Capture the cell that displays the provided text and extract its (X, Y) central coordinate. 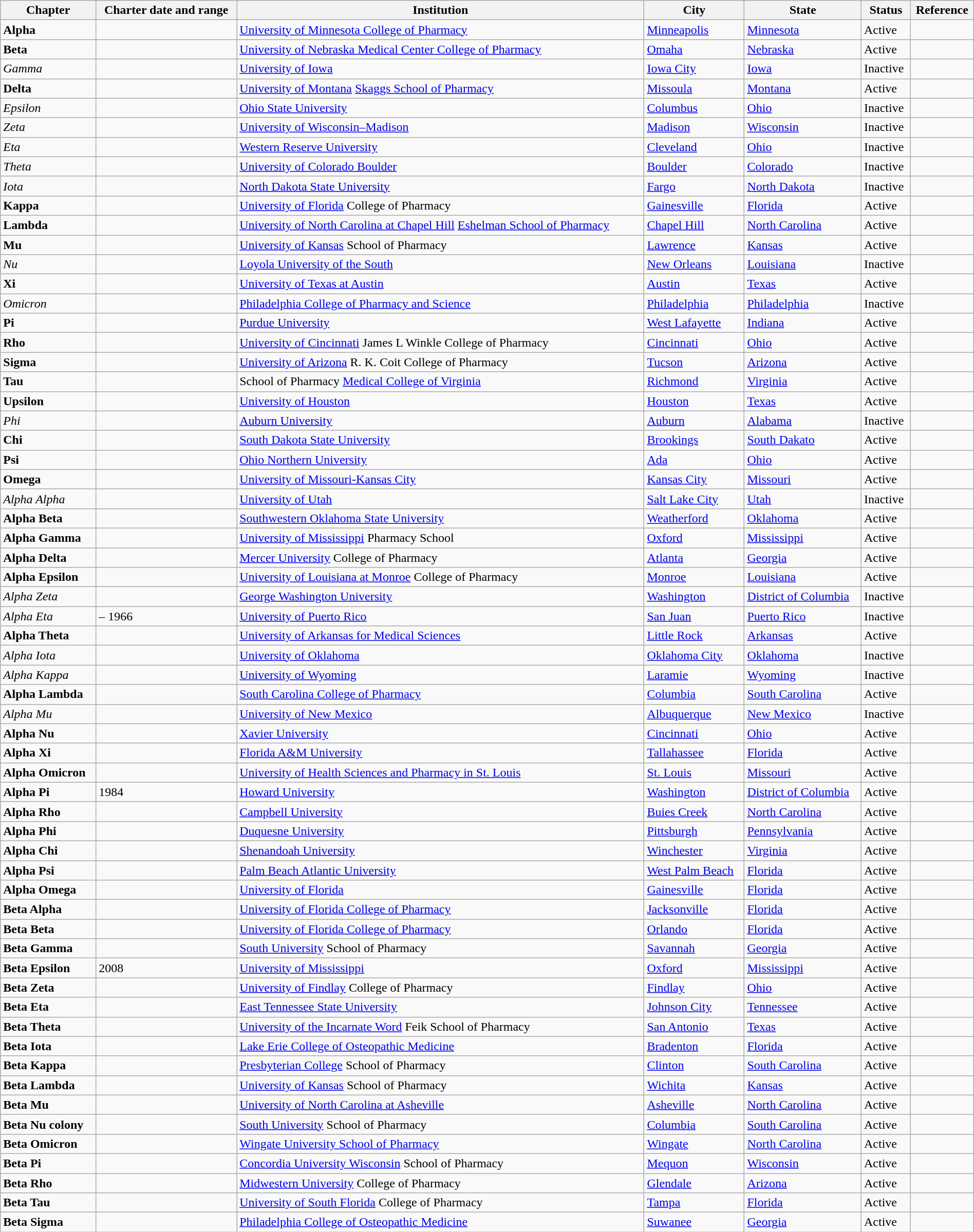
Alpha Beta (48, 518)
Little Rock (695, 636)
Beta Eta (48, 1007)
Nu (48, 264)
Omega (48, 479)
Cleveland (695, 147)
Beta Pi (48, 1163)
Tallahassee (695, 753)
Institution (441, 10)
University of Missouri-Kansas City (441, 479)
Campbell University (441, 811)
Auburn University (441, 421)
Alpha Alpha (48, 499)
Pennsylvania (803, 831)
Alpha Epsilon (48, 577)
Palm Beach Atlantic University (441, 870)
University of Mississippi (441, 968)
Midwestern University College of Pharmacy (441, 1183)
Ohio Northern University (441, 460)
Sigma (48, 362)
Philadelphia College of Osteopathic Medicine (441, 1222)
Houston (695, 401)
Beta Theta (48, 1027)
Alpha Eta (48, 616)
University of Houston (441, 401)
Alpha Mu (48, 714)
Lawrence (695, 245)
Kansas City (695, 479)
Columbus (695, 108)
Florida A&M University (441, 753)
Nebraska (803, 49)
Alpha Psi (48, 870)
Alpha Omega (48, 890)
Alpha Gamma (48, 538)
University of North Carolina at Asheville (441, 1105)
Alpha Pi (48, 792)
Alabama (803, 421)
Beta Nu colony (48, 1124)
Status (886, 10)
University of Montana Skaggs School of Pharmacy (441, 88)
University of Utah (441, 499)
North Dakota State University (441, 186)
University of Oklahoma (441, 655)
North Dakota (803, 186)
Beta Mu (48, 1105)
Xavier University (441, 733)
Utah (803, 499)
Beta (48, 49)
Weatherford (695, 518)
Xi (48, 284)
Brookings (695, 440)
Eta (48, 147)
Zeta (48, 127)
University of South Florida College of Pharmacy (441, 1203)
Lake Erie College of Osteopathic Medicine (441, 1046)
Salt Lake City (695, 499)
Beta Omicron (48, 1144)
Ada (695, 460)
Delta (48, 88)
Beta Gamma (48, 949)
Minnesota (803, 30)
West Lafayette (695, 323)
South Dakota State University (441, 440)
Iowa City (695, 69)
Beta Tau (48, 1203)
Psi (48, 460)
Omaha (695, 49)
Alpha (48, 30)
State (803, 10)
Loyola University of the South (441, 264)
Alpha Phi (48, 831)
Tau (48, 382)
Mequon (695, 1163)
Glendale (695, 1183)
Alpha Nu (48, 733)
University of Arizona R. K. Coit College of Pharmacy (441, 362)
2008 (166, 968)
Kappa (48, 205)
Boulder (695, 166)
Alpha Iota (48, 655)
Wingate (695, 1144)
Auburn (695, 421)
Reference (942, 10)
Concordia University Wisconsin School of Pharmacy (441, 1163)
Puerto Rico (803, 616)
Duquesne University (441, 831)
Alpha Rho (48, 811)
Suwanee (695, 1222)
Indiana (803, 323)
Findlay (695, 988)
San Juan (695, 616)
New Orleans (695, 264)
Chapel Hill (695, 225)
University of Cincinnati James L Winkle College of Pharmacy (441, 343)
Oklahoma City (695, 655)
– 1966 (166, 616)
University of Iowa (441, 69)
Laramie (695, 675)
San Antonio (695, 1027)
University of Colorado Boulder (441, 166)
Purdue University (441, 323)
Beta Iota (48, 1046)
Savannah (695, 949)
Jacksonville (695, 909)
Austin (695, 284)
Pittsburgh (695, 831)
South Carolina College of Pharmacy (441, 694)
Philadelphia College of Pharmacy and Science (441, 304)
Monroe (695, 577)
Upsilon (48, 401)
Iowa (803, 69)
University of the Incarnate Word Feik School of Pharmacy (441, 1027)
Omicron (48, 304)
Arkansas (803, 636)
University of Florida (441, 890)
Asheville (695, 1105)
Clinton (695, 1066)
Atlanta (695, 557)
Howard University (441, 792)
Colorado (803, 166)
Wingate University School of Pharmacy (441, 1144)
University of Wyoming (441, 675)
Winchester (695, 850)
West Palm Beach (695, 870)
Tucson (695, 362)
University of Mississippi Pharmacy School (441, 538)
Iota (48, 186)
Phi (48, 421)
Beta Rho (48, 1183)
George Washington University (441, 597)
Presbyterian College School of Pharmacy (441, 1066)
University of North Carolina at Chapel Hill Eshelman School of Pharmacy (441, 225)
University of Wisconsin–Madison (441, 127)
City (695, 10)
Buies Creek (695, 811)
Chapter (48, 10)
Albuquerque (695, 714)
Fargo (695, 186)
Beta Alpha (48, 909)
Johnson City (695, 1007)
University of Findlay College of Pharmacy (441, 988)
Ohio State University (441, 108)
St. Louis (695, 772)
Minneapolis (695, 30)
Beta Sigma (48, 1222)
University of Health Sciences and Pharmacy in St. Louis (441, 772)
Alpha Xi (48, 753)
Alpha Kappa (48, 675)
Alpha Delta (48, 557)
University of Texas at Austin (441, 284)
Epsilon (48, 108)
Montana (803, 88)
University of Louisiana at Monroe College of Pharmacy (441, 577)
Richmond (695, 382)
Alpha Zeta (48, 597)
Lambda (48, 225)
University of Minnesota College of Pharmacy (441, 30)
Beta Zeta (48, 988)
Madison (695, 127)
Orlando (695, 929)
Beta Beta (48, 929)
Bradenton (695, 1046)
Alpha Lambda (48, 694)
Mu (48, 245)
Wichita (695, 1085)
University of Arkansas for Medical Sciences (441, 636)
School of Pharmacy Medical College of Virginia (441, 382)
University of New Mexico (441, 714)
Gamma (48, 69)
Tampa (695, 1203)
Tennessee (803, 1007)
Mercer University College of Pharmacy (441, 557)
Rho (48, 343)
1984 (166, 792)
Western Reserve University (441, 147)
New Mexico (803, 714)
Shenandoah University (441, 850)
Chi (48, 440)
Alpha Theta (48, 636)
Beta Kappa (48, 1066)
Charter date and range (166, 10)
Pi (48, 323)
Wyoming (803, 675)
Theta (48, 166)
University of Puerto Rico (441, 616)
Alpha Chi (48, 850)
Southwestern Oklahoma State University (441, 518)
Beta Epsilon (48, 968)
East Tennessee State University (441, 1007)
Beta Lambda (48, 1085)
Missoula (695, 88)
South Dakato (803, 440)
University of Nebraska Medical Center College of Pharmacy (441, 49)
Alpha Omicron (48, 772)
